Detect which cell encompasses the target text, then output its [x, y] center coordinate. 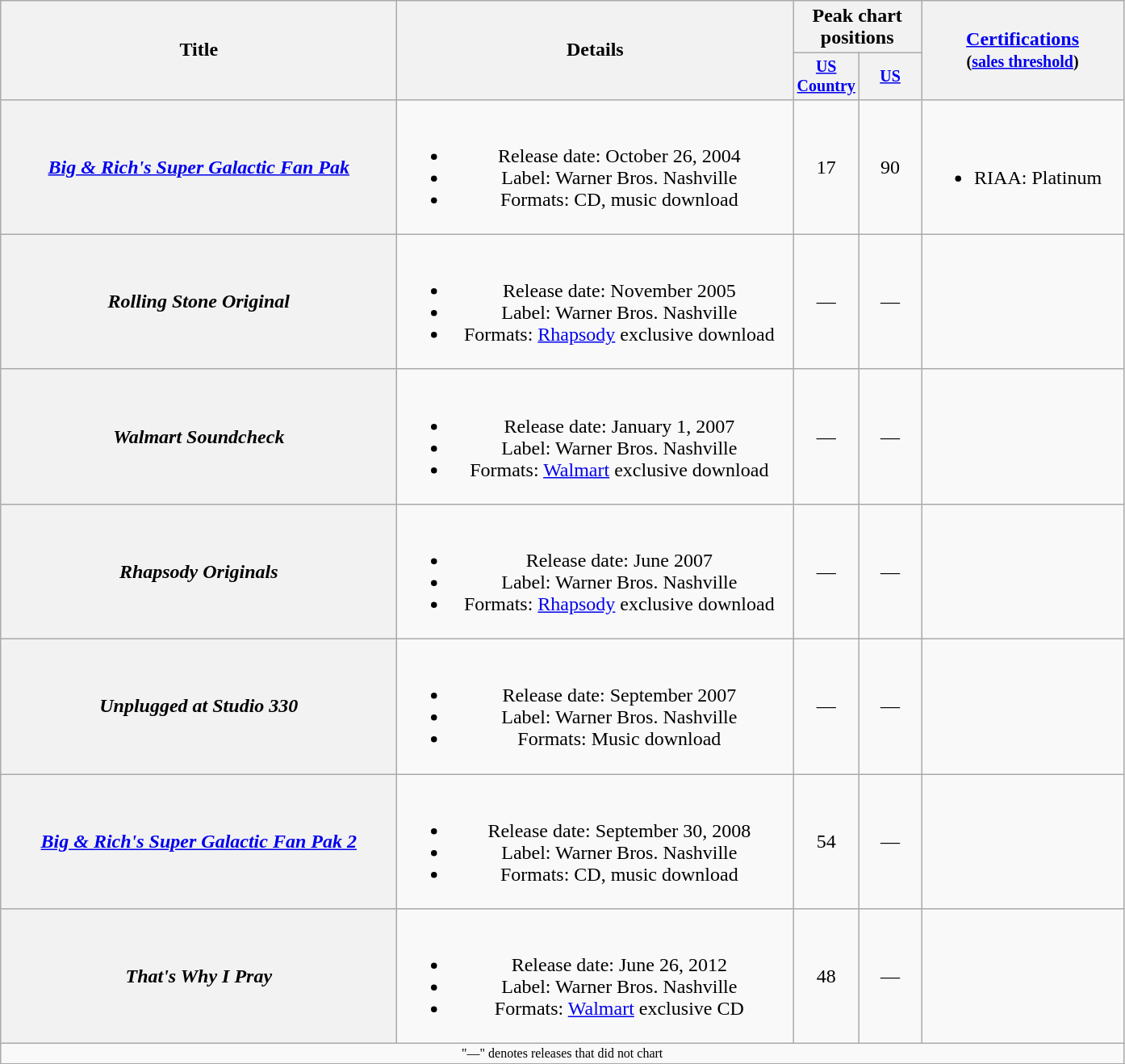
Release date: June 26, 2012Label: Warner Bros. NashvilleFormats: Walmart exclusive CD [596, 977]
Rhapsody Originals [199, 572]
54 [826, 841]
Release date: September 30, 2008Label: Warner Bros. NashvilleFormats: CD, music download [596, 841]
90 [891, 166]
Big & Rich's Super Galactic Fan Pak [199, 166]
Details [596, 50]
RIAA: Platinum [1023, 166]
Unplugged at Studio 330 [199, 707]
"—" denotes releases that did not chart [562, 1054]
Release date: October 26, 2004Label: Warner Bros. NashvilleFormats: CD, music download [596, 166]
Rolling Stone Original [199, 302]
Release date: September 2007Label: Warner Bros. NashvilleFormats: Music download [596, 707]
Big & Rich's Super Galactic Fan Pak 2 [199, 841]
US Country [826, 76]
Title [199, 50]
Release date: June 2007Label: Warner Bros. NashvilleFormats: Rhapsody exclusive download [596, 572]
48 [826, 977]
That's Why I Pray [199, 977]
Release date: November 2005Label: Warner Bros. NashvilleFormats: Rhapsody exclusive download [596, 302]
17 [826, 166]
Release date: January 1, 2007Label: Warner Bros. NashvilleFormats: Walmart exclusive download [596, 436]
US [891, 76]
Peak chartpositions [857, 27]
Walmart Soundcheck [199, 436]
Certifications(sales threshold) [1023, 50]
